Scan for the cell matching the given text and deliver its (X, Y) coordinate at center. 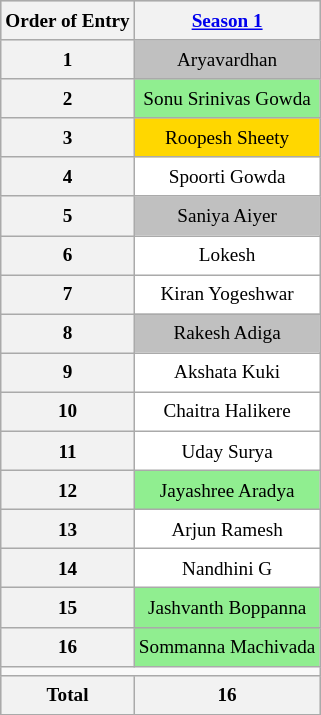
Roopesh Sheety (227, 138)
Rakesh Adiga (227, 334)
10 (68, 412)
Jayashree Aradya (227, 490)
Nandhini G (227, 568)
13 (68, 528)
2 (68, 98)
5 (68, 216)
Chaitra Halikere (227, 412)
15 (68, 608)
7 (68, 294)
1 (68, 60)
Season 1 (227, 20)
Saniya Aiyer (227, 216)
14 (68, 568)
12 (68, 490)
Arjun Ramesh (227, 528)
11 (68, 450)
Kiran Yogeshwar (227, 294)
Aryavardhan (227, 60)
4 (68, 176)
6 (68, 254)
Jashvanth Boppanna (227, 608)
Akshata Kuki (227, 372)
Uday Surya (227, 450)
3 (68, 138)
Order of Entry (68, 20)
Sonu Srinivas Gowda (227, 98)
Spoorti Gowda (227, 176)
9 (68, 372)
Sommanna Machivada (227, 646)
Total (68, 694)
8 (68, 334)
Lokesh (227, 254)
